Locate the cell with the specified text and output its (x, y) center coordinate. 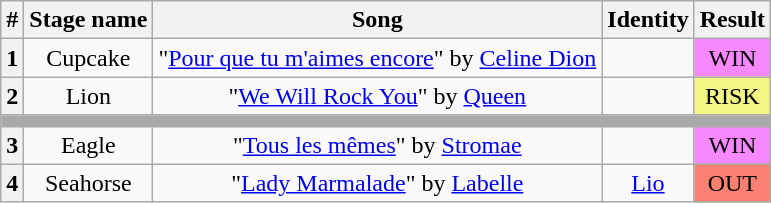
"Pour que tu m'aimes encore" by Celine Dion (378, 58)
"Tous les mêmes" by Stromae (378, 145)
# (12, 20)
Song (378, 20)
Stage name (88, 20)
Eagle (88, 145)
"We Will Rock You" by Queen (378, 96)
Lion (88, 96)
Cupcake (88, 58)
RISK (732, 96)
3 (12, 145)
4 (12, 183)
Result (732, 20)
Seahorse (88, 183)
Lio (648, 183)
OUT (732, 183)
1 (12, 58)
2 (12, 96)
"Lady Marmalade" by Labelle (378, 183)
Identity (648, 20)
